Return the (x, y) coordinate for the center point of the cell that contains the specified text.  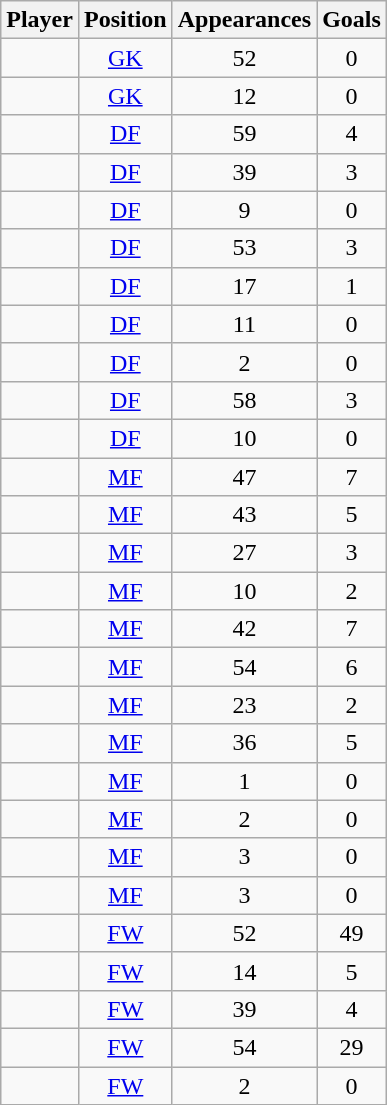
42 (244, 629)
53 (244, 248)
Appearances (244, 20)
43 (244, 515)
27 (244, 553)
6 (352, 667)
Position (125, 20)
Player (40, 20)
49 (352, 933)
Goals (352, 20)
14 (244, 971)
23 (244, 705)
29 (352, 1047)
59 (244, 134)
11 (244, 324)
36 (244, 743)
58 (244, 400)
9 (244, 210)
17 (244, 286)
12 (244, 96)
47 (244, 477)
